From the cell containing the given text, extract its center point as [X, Y] coordinate. 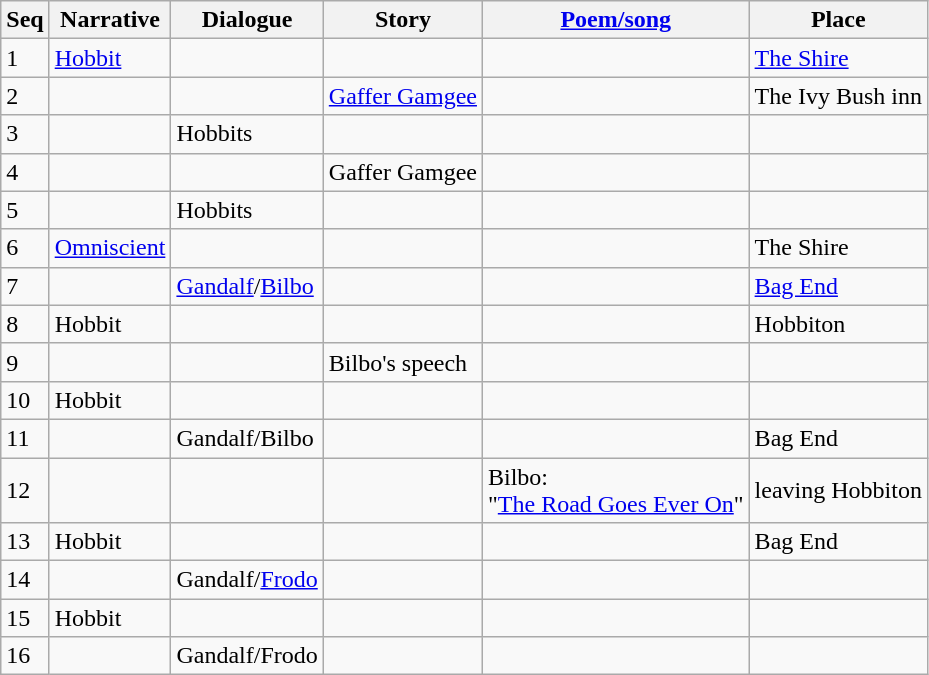
Narrative [110, 20]
Bilbo:"The Road Goes Ever On" [616, 490]
16 [25, 656]
2 [25, 96]
13 [25, 542]
11 [25, 438]
1 [25, 58]
Omniscient [110, 248]
leaving Hobbiton [838, 490]
8 [25, 324]
15 [25, 618]
Hobbiton [838, 324]
3 [25, 134]
Story [402, 20]
Poem/song [616, 20]
Dialogue [247, 20]
The Ivy Bush inn [838, 96]
5 [25, 210]
Place [838, 20]
Bilbo's speech [402, 362]
14 [25, 580]
12 [25, 490]
Seq [25, 20]
10 [25, 400]
7 [25, 286]
9 [25, 362]
6 [25, 248]
4 [25, 172]
